Return [x, y] of the center of cell containing provided text 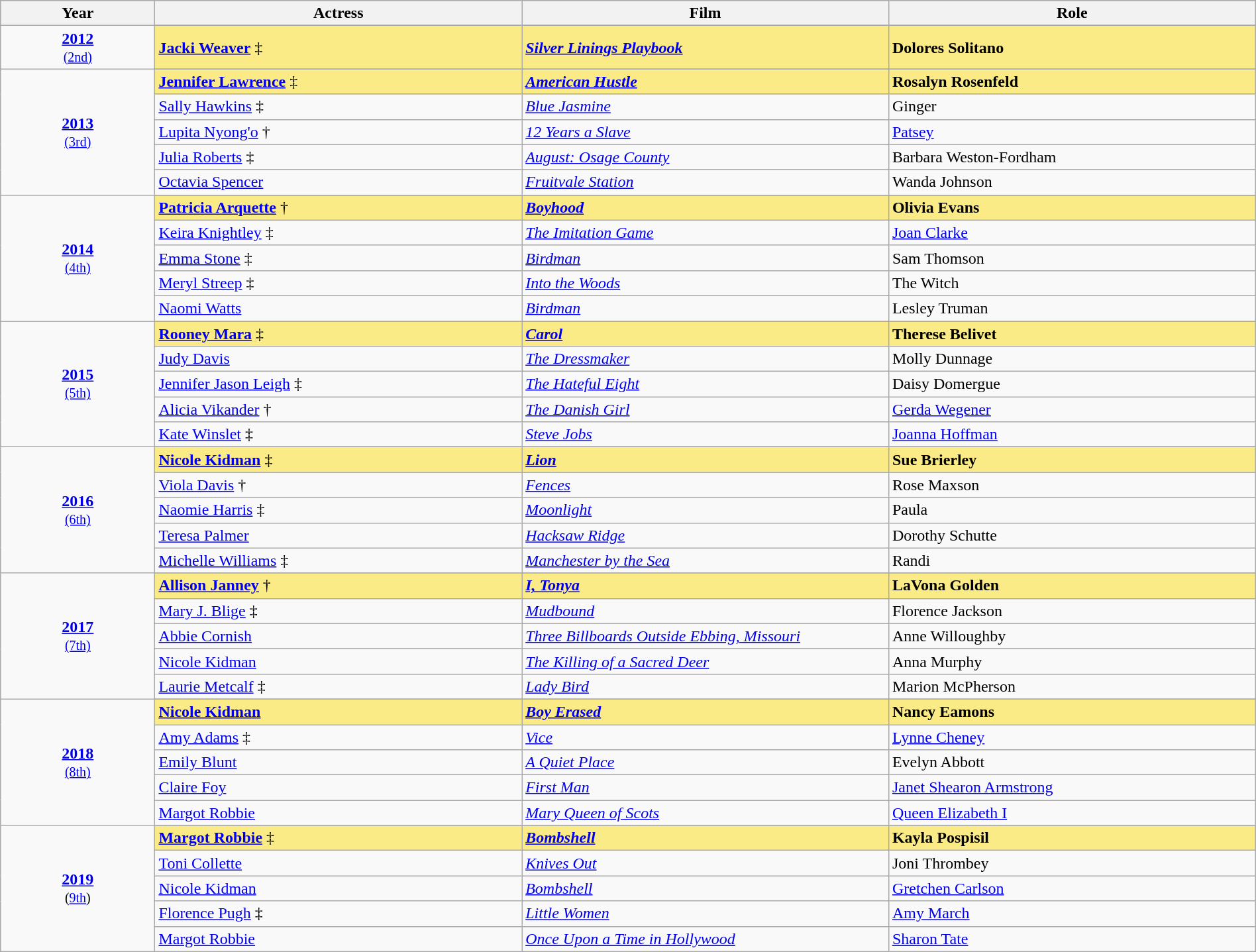
The Killing of a Sacred Deer [706, 661]
Mary J. Blige ‡ [339, 611]
A Quiet Place [706, 763]
Joanna Hoffman [1072, 435]
Jennifer Lawrence ‡ [339, 81]
Carol [706, 333]
Molly Dunnage [1072, 359]
Viola Davis † [339, 485]
Emily Blunt [339, 763]
Judy Davis [339, 359]
Lesley Truman [1072, 308]
Randi [1072, 560]
Rose Maxson [1072, 485]
Daisy Domergue [1072, 384]
2012(2nd) [78, 48]
Joan Clarke [1072, 233]
Sue Brierley [1072, 460]
2019(9th) [78, 888]
Lady Bird [706, 686]
Role [1072, 13]
Vice [706, 737]
Queen Elizabeth I [1072, 813]
Jennifer Jason Leigh ‡ [339, 384]
Toni Collette [339, 863]
Joni Thrombey [1072, 863]
Margot Robbie ‡ [339, 838]
Nancy Eamons [1072, 712]
Laurie Metcalf ‡ [339, 686]
Boyhood [706, 207]
Patricia Arquette † [339, 207]
Anne Willoughby [1072, 636]
Therese Belivet [1072, 333]
August: Osage County [706, 157]
Keira Knightley ‡ [339, 233]
Sally Hawkins ‡ [339, 107]
Florence Jackson [1072, 611]
Fruitvale Station [706, 182]
Fences [706, 485]
Meryl Streep ‡ [339, 283]
Once Upon a Time in Hollywood [706, 939]
I, Tonya [706, 586]
Lynne Cheney [1072, 737]
Allison Janney † [339, 586]
Dorothy Schutte [1072, 535]
2017(7th) [78, 636]
Year [78, 13]
Sharon Tate [1072, 939]
Into the Woods [706, 283]
Rooney Mara ‡ [339, 333]
2014(4th) [78, 258]
The Witch [1072, 283]
2013(3rd) [78, 132]
Olivia Evans [1072, 207]
The Hateful Eight [706, 384]
Marion McPherson [1072, 686]
2018(8th) [78, 762]
American Hustle [706, 81]
Dolores Solitano [1072, 48]
Rosalyn Rosenfeld [1072, 81]
Steve Jobs [706, 435]
Florence Pugh ‡ [339, 914]
Little Women [706, 914]
Barbara Weston-Fordham [1072, 157]
The Imitation Game [706, 233]
Boy Erased [706, 712]
Actress [339, 13]
Amy March [1072, 914]
Alicia Vikander † [339, 409]
Naomie Harris ‡ [339, 510]
Ginger [1072, 107]
2015(5th) [78, 384]
Abbie Cornish [339, 636]
Knives Out [706, 863]
Anna Murphy [1072, 661]
Julia Roberts ‡ [339, 157]
Film [706, 13]
Sam Thomson [1072, 258]
Hacksaw Ridge [706, 535]
Emma Stone ‡ [339, 258]
Claire Foy [339, 788]
Octavia Spencer [339, 182]
Mary Queen of Scots [706, 813]
Paula [1072, 510]
Wanda Johnson [1072, 182]
Gerda Wegener [1072, 409]
Nicole Kidman ‡ [339, 460]
Three Billboards Outside Ebbing, Missouri [706, 636]
Moonlight [706, 510]
Lupita Nyong'o † [339, 132]
Evelyn Abbott [1072, 763]
LaVona Golden [1072, 586]
Silver Linings Playbook [706, 48]
Teresa Palmer [339, 535]
Lion [706, 460]
Janet Shearon Armstrong [1072, 788]
The Danish Girl [706, 409]
Gretchen Carlson [1072, 888]
Kayla Pospisil [1072, 838]
Patsey [1072, 132]
Michelle Williams ‡ [339, 560]
First Man [706, 788]
Amy Adams ‡ [339, 737]
Manchester by the Sea [706, 560]
Naomi Watts [339, 308]
The Dressmaker [706, 359]
2016(6th) [78, 510]
12 Years a Slave [706, 132]
Kate Winslet ‡ [339, 435]
Mudbound [706, 611]
Jacki Weaver ‡ [339, 48]
Blue Jasmine [706, 107]
